Output the [X, Y] coordinate of the center of the cell containing the given text.  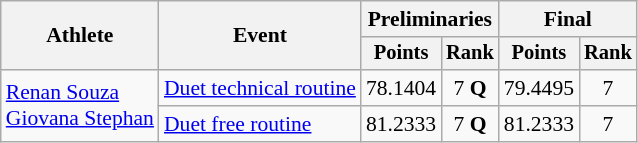
Preliminaries [430, 19]
79.4495 [539, 88]
Athlete [80, 36]
Event [260, 36]
78.1404 [401, 88]
Renan SouzaGiovana Stephan [80, 106]
Duet technical routine [260, 88]
Final [568, 19]
Duet free routine [260, 124]
